For the text-containing cell, return its midpoint in (X, Y) coordinate format. 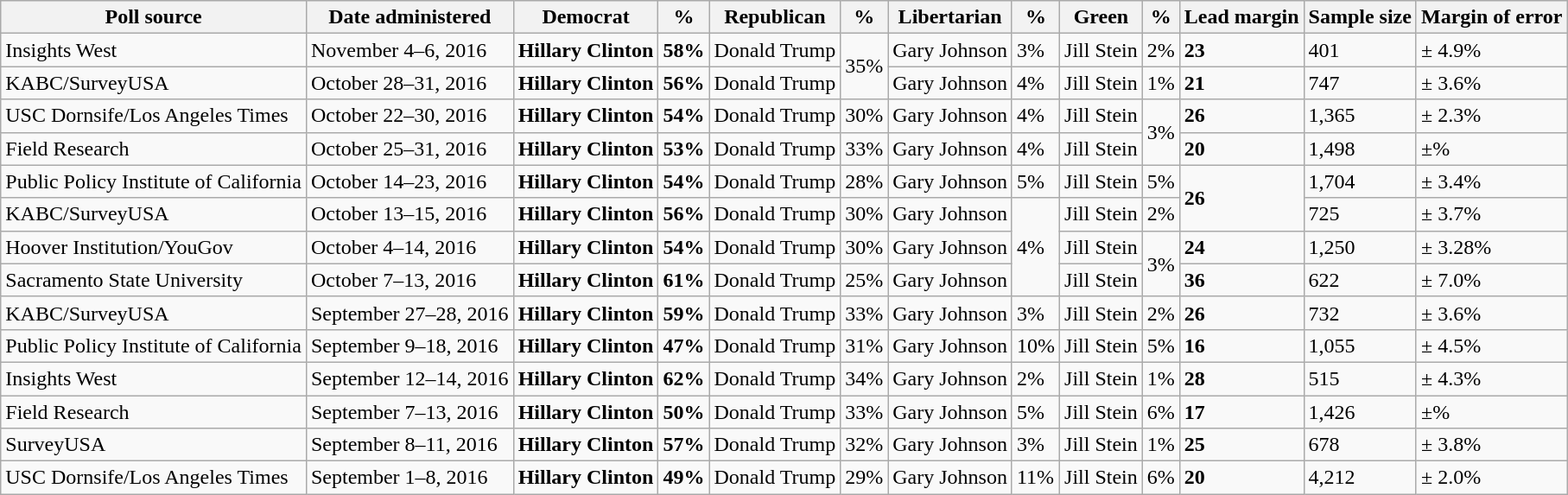
September 8–11, 2016 (409, 445)
September 27–28, 2016 (409, 313)
34% (864, 378)
678 (1360, 445)
± 3.4% (1491, 181)
732 (1360, 313)
47% (684, 346)
21 (1241, 83)
± 2.3% (1491, 116)
11% (1035, 478)
24 (1241, 247)
September 12–14, 2016 (409, 378)
± 4.3% (1491, 378)
Lead margin (1241, 17)
1,055 (1360, 346)
4,212 (1360, 478)
16 (1241, 346)
October 22–30, 2016 (409, 116)
October 13–15, 2016 (409, 214)
± 3.28% (1491, 247)
50% (684, 412)
61% (684, 280)
Libertarian (950, 17)
725 (1360, 214)
± 7.0% (1491, 280)
± 3.7% (1491, 214)
31% (864, 346)
17 (1241, 412)
36 (1241, 280)
62% (684, 378)
59% (684, 313)
Sample size (1360, 17)
23 (1241, 50)
September 7–13, 2016 (409, 412)
1,704 (1360, 181)
10% (1035, 346)
Republican (775, 17)
35% (864, 67)
Margin of error (1491, 17)
57% (684, 445)
Democrat (586, 17)
28 (1241, 378)
1,426 (1360, 412)
October 25–31, 2016 (409, 149)
October 14–23, 2016 (409, 181)
October 4–14, 2016 (409, 247)
1,365 (1360, 116)
± 4.5% (1491, 346)
Date administered (409, 17)
53% (684, 149)
November 4–6, 2016 (409, 50)
Hoover Institution/YouGov (154, 247)
Green (1101, 17)
28% (864, 181)
October 28–31, 2016 (409, 83)
± 3.8% (1491, 445)
1,498 (1360, 149)
401 (1360, 50)
29% (864, 478)
± 2.0% (1491, 478)
747 (1360, 83)
Poll source (154, 17)
October 7–13, 2016 (409, 280)
49% (684, 478)
25 (1241, 445)
622 (1360, 280)
1,250 (1360, 247)
32% (864, 445)
September 9–18, 2016 (409, 346)
515 (1360, 378)
SurveyUSA (154, 445)
25% (864, 280)
58% (684, 50)
September 1–8, 2016 (409, 478)
± 4.9% (1491, 50)
Sacramento State University (154, 280)
